Capture the cell that displays the provided text and extract its (X, Y) central coordinate. 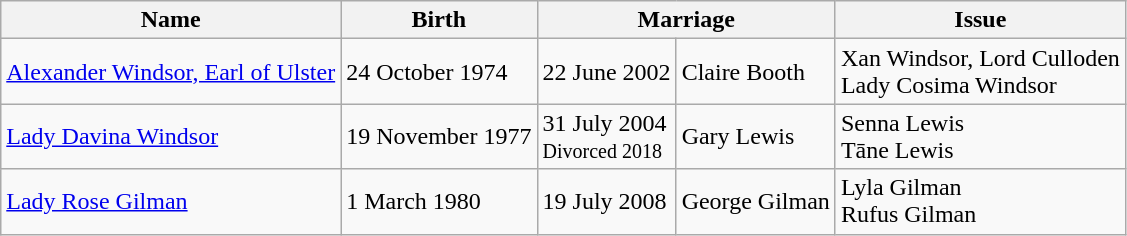
Xan Windsor, Lord CullodenLady Cosima Windsor (980, 72)
Name (171, 20)
Gary Lewis (756, 136)
22 June 2002 (606, 72)
31 July 2004Divorced 2018 (606, 136)
Issue (980, 20)
Lyla GilmanRufus Gilman (980, 202)
Lady Rose Gilman (171, 202)
George Gilman (756, 202)
Marriage (686, 20)
19 November 1977 (439, 136)
19 July 2008 (606, 202)
Alexander Windsor, Earl of Ulster (171, 72)
1 March 1980 (439, 202)
Senna LewisTāne Lewis (980, 136)
24 October 1974 (439, 72)
Lady Davina Windsor (171, 136)
Birth (439, 20)
Claire Booth (756, 72)
